Scan for the cell matching the given text and deliver its (x, y) coordinate at center. 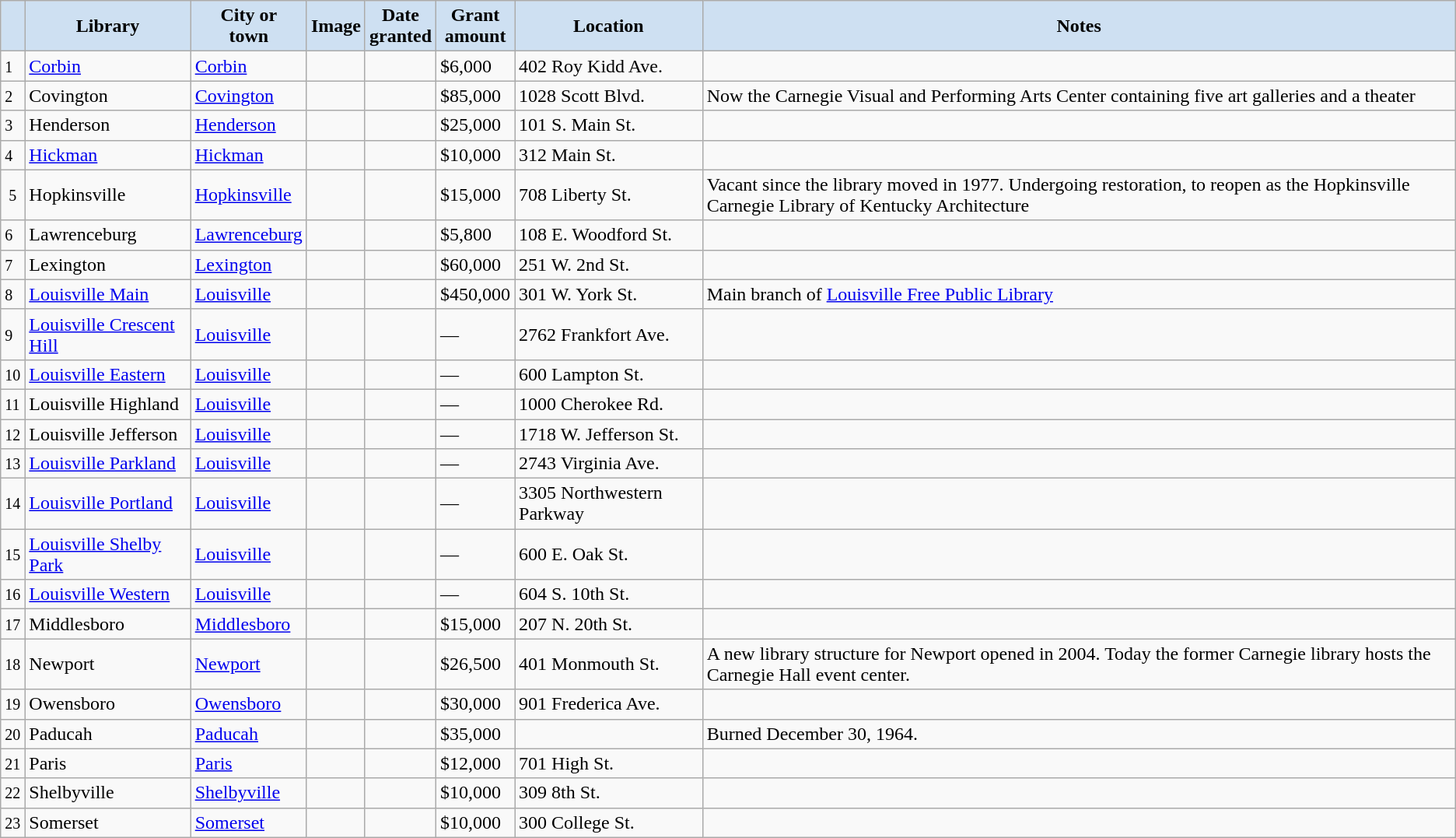
Louisville Shelby Park (107, 554)
Louisville Western (107, 594)
10 (12, 374)
$5,800 (476, 235)
600 E. Oak St. (609, 554)
1000 Cherokee Rd. (609, 404)
300 College St. (609, 822)
Location (609, 26)
708 Liberty St. (609, 195)
6 (12, 235)
18 (12, 664)
17 (12, 624)
401 Monmouth St. (609, 664)
1 (12, 66)
251 W. 2nd St. (609, 265)
901 Frederica Ave. (609, 704)
2743 Virginia Ave. (609, 464)
1718 W. Jefferson St. (609, 433)
Notes (1079, 26)
Louisville Portland (107, 504)
22 (12, 793)
Louisville Main (107, 294)
Image (336, 26)
19 (12, 704)
$6,000 (476, 66)
21 (12, 763)
402 Roy Kidd Ave. (609, 66)
$26,500 (476, 664)
City ortown (249, 26)
Louisville Crescent Hill (107, 335)
3 (12, 125)
207 N. 20th St. (609, 624)
Grantamount (476, 26)
$60,000 (476, 265)
7 (12, 265)
309 8th St. (609, 793)
$30,000 (476, 704)
11 (12, 404)
Louisville Jefferson (107, 433)
2762 Frankfort Ave. (609, 335)
1028 Scott Blvd. (609, 96)
101 S. Main St. (609, 125)
4 (12, 155)
23 (12, 822)
5 (12, 195)
701 High St. (609, 763)
604 S. 10th St. (609, 594)
15 (12, 554)
$25,000 (476, 125)
$85,000 (476, 96)
9 (12, 335)
2 (12, 96)
8 (12, 294)
$450,000 (476, 294)
301 W. York St. (609, 294)
20 (12, 734)
Now the Carnegie Visual and Performing Arts Center containing five art galleries and a theater (1079, 96)
A new library structure for Newport opened in 2004. Today the former Carnegie library hosts the Carnegie Hall event center. (1079, 664)
Dategranted (400, 26)
Main branch of Louisville Free Public Library (1079, 294)
Louisville Highland (107, 404)
Vacant since the library moved in 1977. Undergoing restoration, to reopen as the Hopkinsville Carnegie Library of Kentucky Architecture (1079, 195)
12 (12, 433)
$12,000 (476, 763)
$35,000 (476, 734)
108 E. Woodford St. (609, 235)
3305 Northwestern Parkway (609, 504)
Louisville Eastern (107, 374)
Louisville Parkland (107, 464)
Library (107, 26)
312 Main St. (609, 155)
Burned December 30, 1964. (1079, 734)
13 (12, 464)
600 Lampton St. (609, 374)
14 (12, 504)
16 (12, 594)
